Search for the cell housing the specified text and yield its (X, Y) center coordinate. 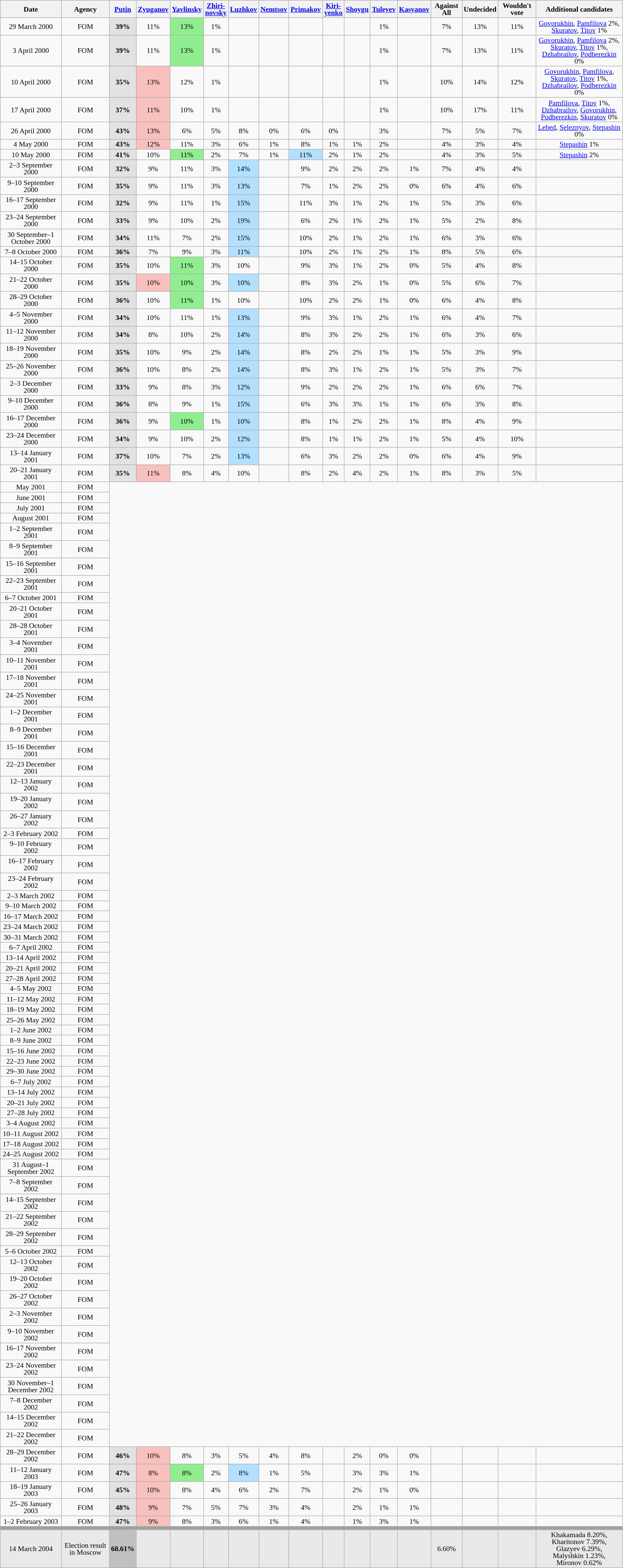
Zhiri-novsky (216, 9)
9–10 February 2002 (31, 847)
Zyuganov (154, 9)
24–25 August 2002 (31, 1154)
1–2 June 2002 (31, 1030)
15–16 June 2002 (31, 1051)
14–15 October 2000 (31, 265)
Kasyanov (414, 9)
6–7 October 2001 (31, 598)
6–7 April 2002 (31, 947)
17% (480, 110)
16–17 March 2002 (31, 916)
11–12 May 2002 (31, 999)
9–10 December 2000 (31, 404)
68.61% (123, 1549)
12–13 October 2002 (31, 1265)
25–26 May 2002 (31, 1019)
Luzhkov (244, 9)
7–8 September 2002 (31, 1185)
23–24 November 2002 (31, 1369)
2–3 November 2002 (31, 1317)
Stepashin 2% (579, 155)
Undecided (480, 9)
26 April 2000 (31, 131)
2–3 March 2002 (31, 896)
Stepashin 1% (579, 144)
Putin (123, 9)
6–7 July 2002 (31, 1082)
Additional candidates (579, 9)
3–4 August 2002 (31, 1123)
Kiri-yenko (334, 9)
5–6 October 2002 (31, 1251)
19–20 October 2002 (31, 1282)
16–17 December 2000 (31, 421)
23–24 September 2000 (31, 221)
23–24 December 2000 (31, 439)
4–5 May 2002 (31, 989)
2–3 December 2000 (31, 387)
30 November–1 December 2002 (31, 1386)
13–14 January 2001 (31, 456)
16–17 September 2000 (31, 203)
Election result in Moscow (86, 1549)
46% (123, 1455)
1–2 December 2001 (31, 715)
22–23 December 2001 (31, 768)
May 2001 (31, 487)
Against All (447, 9)
20–21 July 2002 (31, 1102)
19–20 January 2002 (31, 802)
18–19 May 2002 (31, 1009)
1–2 February 2003 (31, 1521)
Pamfilova, Titov 1%,Dzhabrailov, Govorukhin, Podberezkin, Skuratov 0% (579, 110)
27–28 July 2002 (31, 1112)
1–2 September 2001 (31, 532)
23–24 February 2002 (31, 882)
Primakov (306, 9)
Agency (86, 9)
Shoygu (358, 9)
22–23 June 2002 (31, 1061)
10–11 August 2002 (31, 1134)
13–14 April 2002 (31, 958)
25–26 November 2000 (31, 369)
9–10 March 2002 (31, 906)
30–31 March 2002 (31, 937)
Govorukhin, Pamfilova 2%,Skuratov, Titov 1% (579, 26)
24–25 November 2001 (31, 698)
30 September–1 October 2000 (31, 238)
16–17 November 2002 (31, 1351)
Lebed, Seleznyov, Stepashin 0% (579, 131)
29–30 June 2002 (31, 1071)
8–9 December 2001 (31, 733)
11–12 January 2003 (31, 1473)
Yavlinsky (187, 9)
10 April 2000 (31, 82)
18–19 November 2000 (31, 352)
July 2001 (31, 508)
22–23 September 2001 (31, 584)
26–27 January 2002 (31, 819)
4 May 2000 (31, 144)
28–29 September 2002 (31, 1237)
29 March 2000 (31, 26)
August 2001 (31, 518)
2–3 February 2002 (31, 833)
Govorukhin, Pamfilova, Skuratov, Titov 1%,Dzhabrailov, Podberezkin 0% (579, 82)
27–28 April 2002 (31, 978)
10–11 November 2001 (31, 664)
45% (123, 1490)
Govorukhin, Pamfilova 2%,Skuratov, Titov 1%,Dzhabrailov, Podberezkin 0% (579, 51)
4–5 November 2000 (31, 317)
48% (123, 1508)
17–18 November 2001 (31, 681)
41% (123, 155)
2–3 September 2000 (31, 168)
31 August–1 September 2002 (31, 1168)
28–28 October 2001 (31, 629)
15–16 September 2001 (31, 567)
23–24 March 2002 (31, 926)
14–15 December 2002 (31, 1421)
21–22 September 2002 (31, 1220)
16–17 February 2002 (31, 865)
3 April 2000 (31, 51)
June 2001 (31, 498)
28–29 December 2002 (31, 1455)
Khakamada 8.20%,Kharitonov 7.39%,Glazyev 6.29%,Malyshkin 1.23%,Mironov 0.62% (579, 1549)
14–15 September 2002 (31, 1202)
8–9 June 2002 (31, 1041)
Wouldn't vote (517, 9)
Nemtsov (274, 9)
7–8 December 2002 (31, 1404)
21–22 October 2000 (31, 283)
15–16 December 2001 (31, 750)
12–13 January 2002 (31, 785)
Date (31, 9)
13–14 July 2002 (31, 1092)
20–21 October 2001 (31, 612)
14 March 2004 (31, 1549)
28–29 October 2000 (31, 300)
17 April 2000 (31, 110)
8–9 September 2001 (31, 549)
9–10 November 2002 (31, 1334)
20–21 April 2002 (31, 968)
18–19 January 2003 (31, 1490)
7–8 October 2000 (31, 252)
19% (244, 221)
21–22 December 2002 (31, 1438)
17–18 August 2002 (31, 1144)
Tuleyev (383, 9)
6.60% (447, 1549)
3–4 November 2001 (31, 646)
25–26 January 2003 (31, 1508)
11–12 November 2000 (31, 335)
9–10 September 2000 (31, 186)
10 May 2000 (31, 155)
26–27 October 2002 (31, 1300)
20–21 January 2001 (31, 473)
